Output the [x, y] coordinate of the center of the cell containing the given text.  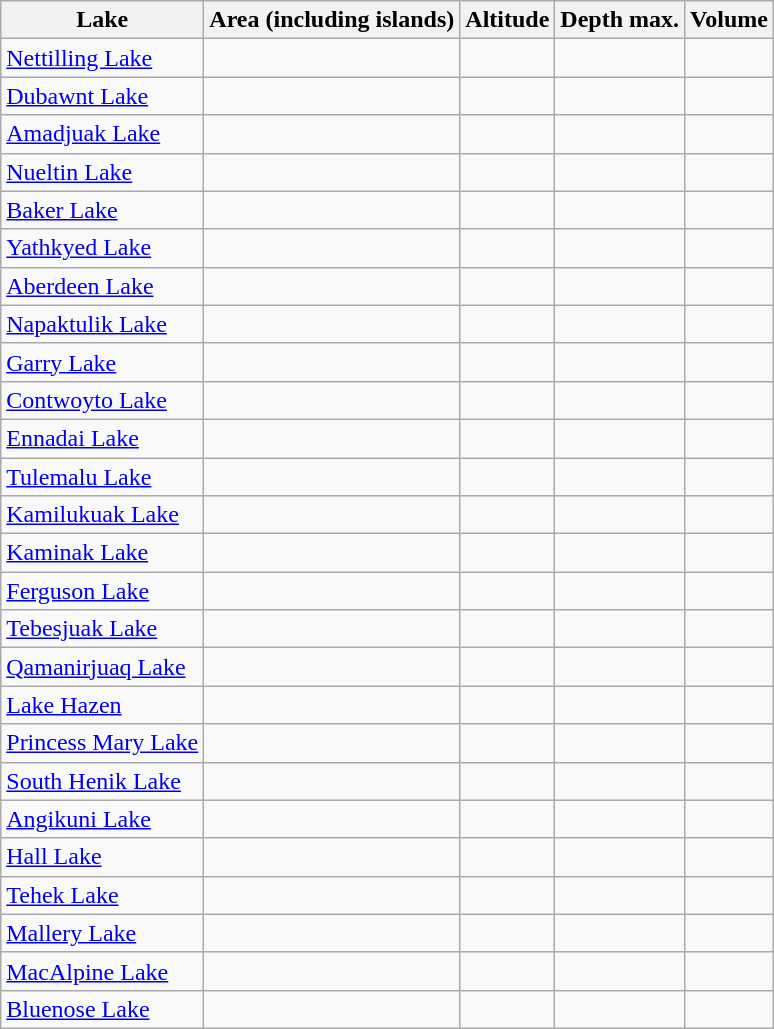
Princess Mary Lake [102, 743]
Angikuni Lake [102, 819]
Kamilukuak Lake [102, 515]
Qamanirjuaq Lake [102, 667]
Kaminak Lake [102, 553]
Garry Lake [102, 362]
Area (including islands) [332, 20]
Lake [102, 20]
Volume [730, 20]
Amadjuak Lake [102, 134]
Depth max. [620, 20]
Bluenose Lake [102, 1009]
Ferguson Lake [102, 591]
Ennadai Lake [102, 438]
Contwoyto Lake [102, 400]
Napaktulik Lake [102, 324]
Mallery Lake [102, 933]
Hall Lake [102, 857]
Nueltin Lake [102, 172]
Yathkyed Lake [102, 248]
Tebesjuak Lake [102, 629]
Tulemalu Lake [102, 477]
Nettilling Lake [102, 58]
Altitude [508, 20]
Lake Hazen [102, 705]
Tehek Lake [102, 895]
Dubawnt Lake [102, 96]
South Henik Lake [102, 781]
Baker Lake [102, 210]
MacAlpine Lake [102, 971]
Aberdeen Lake [102, 286]
